Return (X, Y) of the center of cell containing provided text 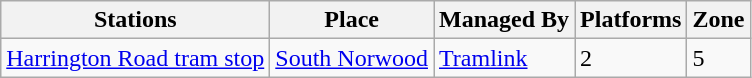
Stations (136, 20)
Managed By (504, 20)
South Norwood (352, 58)
5 (718, 58)
Place (352, 20)
Harrington Road tram stop (136, 58)
Zone (718, 20)
Tramlink (504, 58)
Platforms (631, 20)
2 (631, 58)
